Output the (x, y) coordinate of the center of the cell containing the given text.  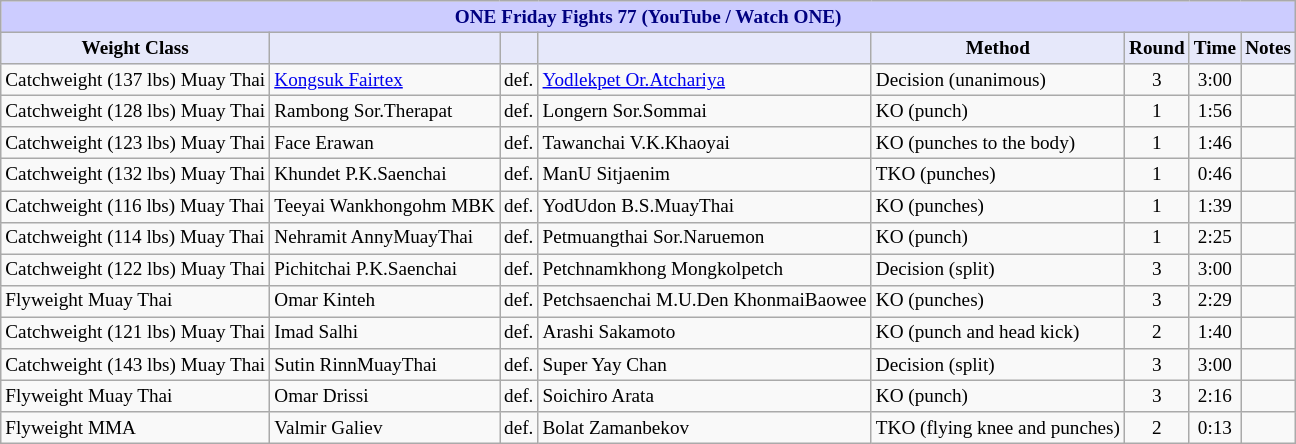
Sutin RinnMuayThai (385, 365)
Omar Kinteh (385, 301)
Catchweight (128 lbs) Muay Thai (136, 111)
Kongsuk Fairtex (385, 80)
1:46 (1214, 143)
Yodlekpet Or.Atchariya (704, 80)
Rambong Sor.Therapat (385, 111)
1:56 (1214, 111)
2:25 (1214, 238)
TKO (flying knee and punches) (998, 428)
Catchweight (143 lbs) Muay Thai (136, 365)
Petchsaenchai M.U.Den KhonmaiBaowee (704, 301)
Super Yay Chan (704, 365)
0:13 (1214, 428)
Imad Salhi (385, 333)
Longern Sor.Sommai (704, 111)
TKO (punches) (998, 175)
Soichiro Arata (704, 396)
Round (1158, 48)
Catchweight (122 lbs) Muay Thai (136, 270)
Nehramit AnnyMuayThai (385, 238)
Method (998, 48)
Petchnamkhong Mongkolpetch (704, 270)
Khundet P.K.Saenchai (385, 175)
Omar Drissi (385, 396)
Bolat Zamanbekov (704, 428)
ManU Sitjaenim (704, 175)
Notes (1268, 48)
Weight Class (136, 48)
YodUdon B.S.MuayThai (704, 206)
2:16 (1214, 396)
Catchweight (132 lbs) Muay Thai (136, 175)
ONE Friday Fights 77 (YouTube / Watch ONE) (648, 17)
KO (punches to the body) (998, 143)
Pichitchai P.K.Saenchai (385, 270)
Catchweight (137 lbs) Muay Thai (136, 80)
Valmir Galiev (385, 428)
Petmuangthai Sor.Naruemon (704, 238)
Time (1214, 48)
Catchweight (116 lbs) Muay Thai (136, 206)
Catchweight (121 lbs) Muay Thai (136, 333)
1:40 (1214, 333)
Teeyai Wankhongohm MBK (385, 206)
Decision (unanimous) (998, 80)
KO (punch and head kick) (998, 333)
Catchweight (123 lbs) Muay Thai (136, 143)
0:46 (1214, 175)
Flyweight MMA (136, 428)
Face Erawan (385, 143)
1:39 (1214, 206)
Tawanchai V.K.Khaoyai (704, 143)
2:29 (1214, 301)
Arashi Sakamoto (704, 333)
Catchweight (114 lbs) Muay Thai (136, 238)
